Extract the (x, y) coordinate from the center of the cell holding the provided text.  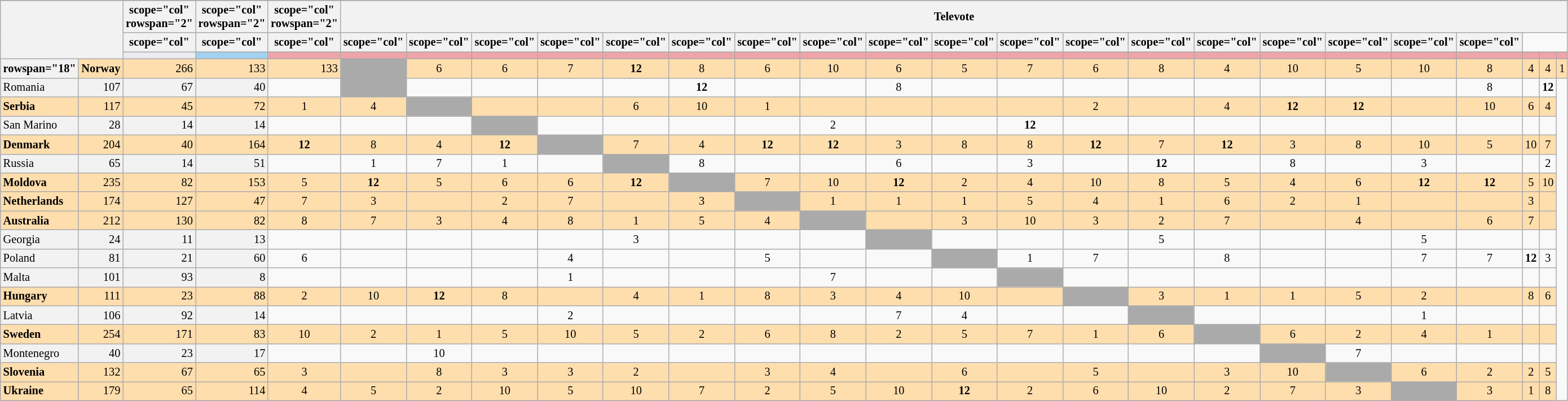
Denmark (39, 144)
San Marino (39, 125)
Ukraine (39, 391)
171 (159, 334)
Hungary (39, 296)
204 (100, 144)
266 (159, 68)
174 (100, 201)
101 (100, 277)
Moldova (39, 182)
Montenegro (39, 353)
Poland (39, 258)
83 (232, 334)
51 (232, 164)
60 (232, 258)
127 (159, 201)
Australia (39, 221)
81 (100, 258)
45 (159, 107)
rowspan="18" (39, 68)
111 (100, 296)
130 (159, 221)
88 (232, 296)
72 (232, 107)
21 (159, 258)
17 (232, 353)
Latvia (39, 315)
132 (100, 372)
Malta (39, 277)
24 (100, 239)
114 (232, 391)
13 (232, 239)
Georgia (39, 239)
117 (100, 107)
164 (232, 144)
Televote (954, 16)
28 (100, 125)
179 (100, 391)
Netherlands (39, 201)
153 (232, 182)
Serbia (39, 107)
93 (159, 277)
Sweden (39, 334)
92 (159, 315)
Slovenia (39, 372)
11 (159, 239)
Romania (39, 87)
107 (100, 87)
Russia (39, 164)
47 (232, 201)
Norway (100, 68)
235 (100, 182)
212 (100, 221)
106 (100, 315)
254 (100, 334)
